Scan for the cell matching the given text and deliver its [X, Y] coordinate at center. 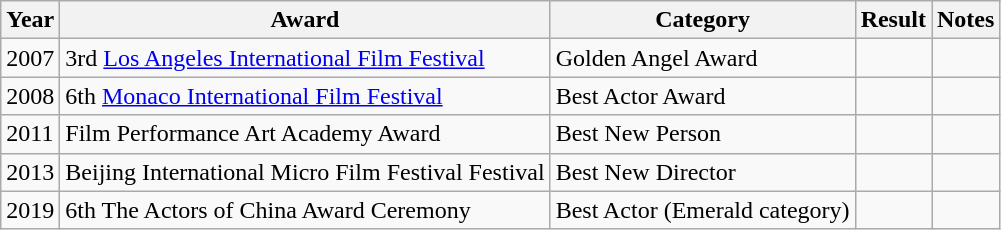
Beijing International Micro Film Festival Festival [305, 172]
2008 [30, 96]
Award [305, 20]
6th Monaco International Film Festival [305, 96]
2019 [30, 210]
2013 [30, 172]
Best Actor Award [702, 96]
6th The Actors of China Award Ceremony [305, 210]
Category [702, 20]
Film Performance Art Academy Award [305, 134]
2011 [30, 134]
Golden Angel Award [702, 58]
Year [30, 20]
2007 [30, 58]
Best New Person [702, 134]
3rd Los Angeles International Film Festival [305, 58]
Result [893, 20]
Best New Director [702, 172]
Notes [966, 20]
Best Actor (Emerald category) [702, 210]
